From the cell containing the given text, extract its center point as [x, y] coordinate. 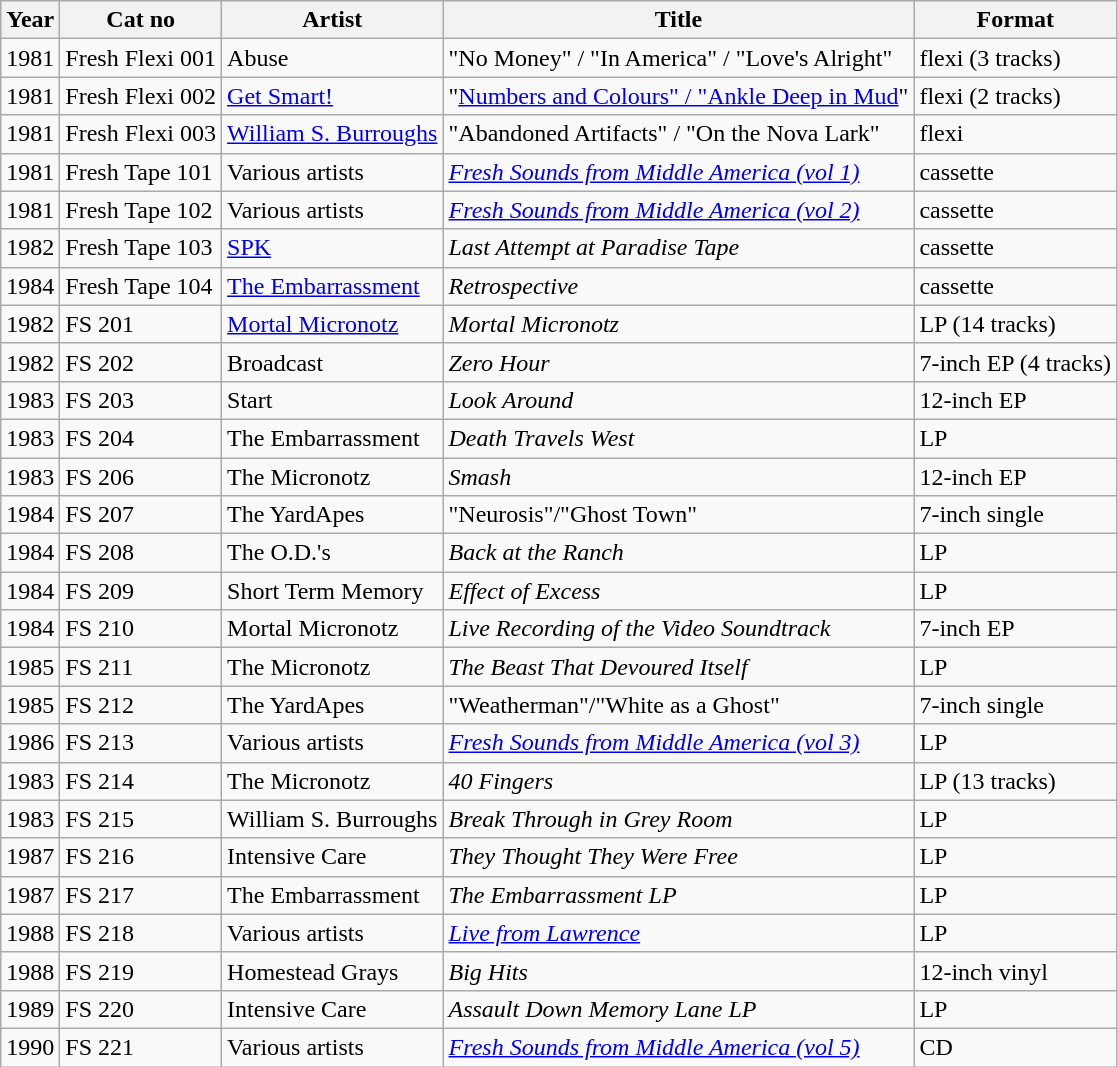
Format [1016, 20]
"Neurosis"/"Ghost Town" [678, 515]
CD [1016, 1047]
Fresh Tape 103 [141, 248]
7-inch EP (4 tracks) [1016, 362]
FS 201 [141, 324]
Effect of Excess [678, 591]
1986 [30, 743]
1989 [30, 1009]
Retrospective [678, 286]
FS 209 [141, 591]
Assault Down Memory Lane LP [678, 1009]
Cat no [141, 20]
Artist [332, 20]
Title [678, 20]
FS 206 [141, 477]
Homestead Grays [332, 971]
Year [30, 20]
FS 217 [141, 895]
Break Through in Grey Room [678, 819]
Short Term Memory [332, 591]
Fresh Flexi 003 [141, 134]
Fresh Sounds from Middle America (vol 3) [678, 743]
Back at the Ranch [678, 553]
12-inch vinyl [1016, 971]
FS 213 [141, 743]
LP (13 tracks) [1016, 781]
LP (14 tracks) [1016, 324]
"Weatherman"/"White as a Ghost" [678, 705]
FS 216 [141, 857]
"Numbers and Colours" / "Ankle Deep in Mud" [678, 96]
FS 202 [141, 362]
SPK [332, 248]
FS 204 [141, 438]
Fresh Sounds from Middle America (vol 5) [678, 1047]
FS 214 [141, 781]
Get Smart! [332, 96]
Fresh Tape 101 [141, 172]
Big Hits [678, 971]
FS 212 [141, 705]
flexi (3 tracks) [1016, 58]
FS 211 [141, 667]
7-inch EP [1016, 629]
FS 218 [141, 933]
40 Fingers [678, 781]
flexi (2 tracks) [1016, 96]
They Thought They Were Free [678, 857]
Death Travels West [678, 438]
The Beast That Devoured Itself [678, 667]
FS 208 [141, 553]
FS 220 [141, 1009]
Start [332, 400]
The O.D.'s [332, 553]
Live from Lawrence [678, 933]
The Embarrassment LP [678, 895]
1990 [30, 1047]
Last Attempt at Paradise Tape [678, 248]
"No Money" / "In America" / "Love's Alright" [678, 58]
FS 219 [141, 971]
Fresh Tape 104 [141, 286]
Fresh Sounds from Middle America (vol 1) [678, 172]
Fresh Flexi 002 [141, 96]
"Abandoned Artifacts" / "On the Nova Lark" [678, 134]
Fresh Flexi 001 [141, 58]
Broadcast [332, 362]
Fresh Sounds from Middle America (vol 2) [678, 210]
Smash [678, 477]
Live Recording of the Video Soundtrack [678, 629]
FS 215 [141, 819]
FS 207 [141, 515]
FS 203 [141, 400]
FS 210 [141, 629]
flexi [1016, 134]
Abuse [332, 58]
Fresh Tape 102 [141, 210]
Zero Hour [678, 362]
Look Around [678, 400]
FS 221 [141, 1047]
